Return (X, Y) of the center of cell containing provided text 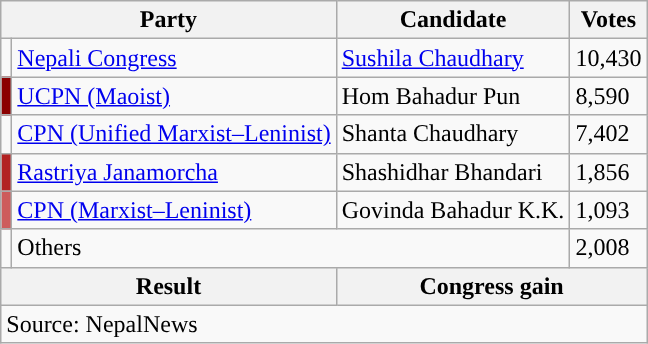
2,008 (608, 248)
Nepali Congress (174, 58)
7,402 (608, 134)
Shashidhar Bhandari (453, 172)
CPN (Marxist–Leninist) (174, 210)
Congress gain (492, 286)
Others (291, 248)
Hom Bahadur Pun (453, 96)
10,430 (608, 58)
Rastriya Janamorcha (174, 172)
Shanta Chaudhary (453, 134)
Votes (608, 20)
CPN (Unified Marxist–Leninist) (174, 134)
Source: NepalNews (324, 324)
Candidate (453, 20)
8,590 (608, 96)
Result (168, 286)
UCPN (Maoist) (174, 96)
Party (168, 20)
Sushila Chaudhary (453, 58)
1,856 (608, 172)
1,093 (608, 210)
Govinda Bahadur K.K. (453, 210)
